Scan for the cell matching the given text and deliver its (X, Y) coordinate at center. 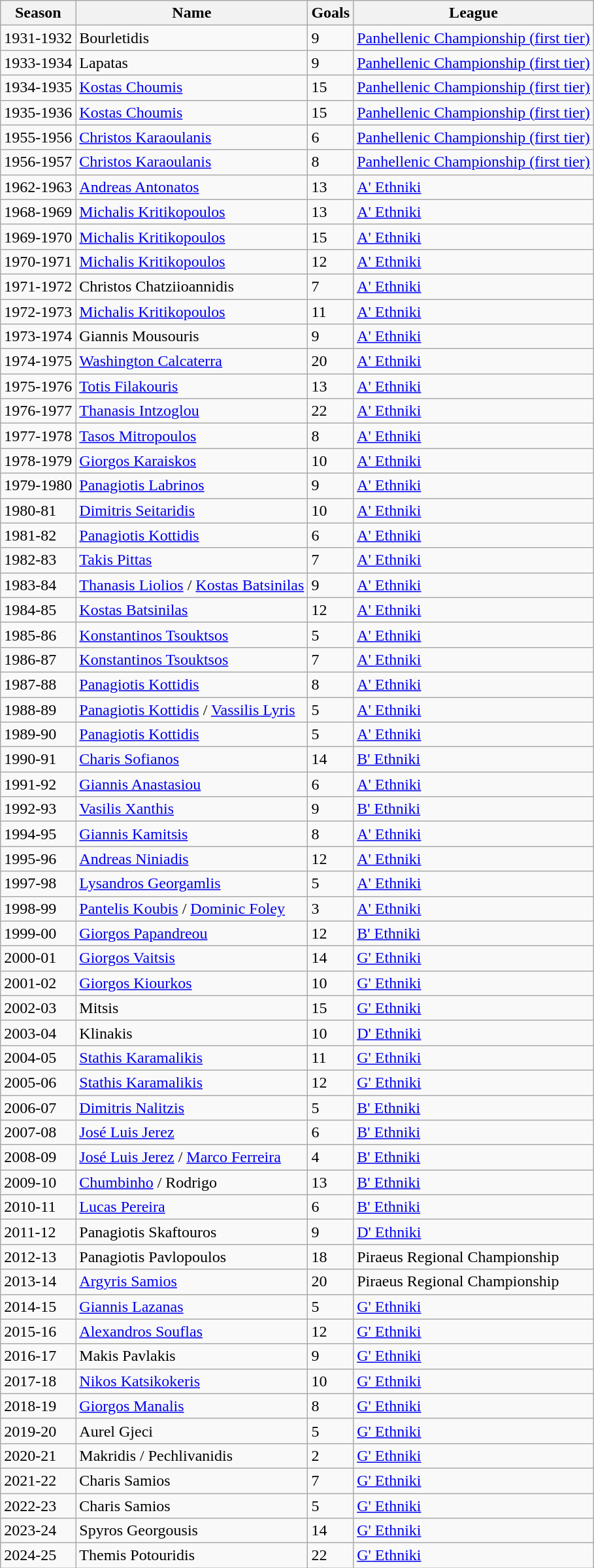
2013-14 (38, 1282)
1988-89 (38, 709)
Panagiotis Pavlopoulos (192, 1257)
Giorgos Manalis (192, 1406)
Chumbinho / Rodrigo (192, 1182)
Klinakis (192, 1033)
Pantelis Koubis / Dominic Foley (192, 909)
2005-06 (38, 1082)
3 (331, 909)
2007-08 (38, 1133)
2009-10 (38, 1182)
1974-1975 (38, 361)
1986-87 (38, 659)
Giannis Mousouris (192, 337)
Giorgos Vaitsis (192, 958)
Makis Pavlakis (192, 1356)
2020-21 (38, 1456)
2006-07 (38, 1108)
Giorgos Kiourkos (192, 983)
1997-98 (38, 884)
18 (331, 1257)
2023-24 (38, 1531)
Totis Filakouris (192, 386)
1983-84 (38, 585)
Season (38, 13)
2017-18 (38, 1381)
1962-1963 (38, 187)
1980-81 (38, 510)
1978-1979 (38, 461)
Kostas Batsinilas (192, 610)
Giannis Lazanas (192, 1307)
1976-1977 (38, 411)
1935-1936 (38, 112)
1994-95 (38, 834)
José Luis Jerez (192, 1133)
Andreas Niniadis (192, 859)
2015-16 (38, 1331)
1992-93 (38, 809)
Themis Potouridis (192, 1556)
1989-90 (38, 735)
1975-1976 (38, 386)
Lucas Pereira (192, 1207)
Makridis / Pechlivanidis (192, 1456)
Giannis Kamitsis (192, 834)
1977-1978 (38, 436)
1955-1956 (38, 137)
Thanasis Intzoglou (192, 411)
2003-04 (38, 1033)
Argyris Samios (192, 1282)
Alexandros Souflas (192, 1331)
Aurel Gjeci (192, 1431)
2024-25 (38, 1556)
Washington Calcaterra (192, 361)
1931-1932 (38, 38)
Nikos Katsikokeris (192, 1381)
Giorgos Papandreou (192, 933)
1990-91 (38, 759)
2014-15 (38, 1307)
Panagiotis Kottidis / Vassilis Lyris (192, 709)
2022-23 (38, 1505)
José Luis Jerez / Marco Ferreira (192, 1158)
Vasilis Xanthis (192, 809)
4 (331, 1158)
1971-1972 (38, 286)
Panagiotis Labrinos (192, 486)
Lapatas (192, 63)
1984-85 (38, 610)
Tasos Mitropoulos (192, 436)
1972-1973 (38, 312)
1968-1969 (38, 212)
2002-03 (38, 1008)
1995-96 (38, 859)
Andreas Antonatos (192, 187)
1991-92 (38, 784)
2018-19 (38, 1406)
1934-1935 (38, 88)
Christos Chatziioannidis (192, 286)
Lysandros Georgamlis (192, 884)
1933-1934 (38, 63)
1998-99 (38, 909)
1985-86 (38, 635)
1982-83 (38, 560)
1981-82 (38, 535)
1979-1980 (38, 486)
Panagiotis Skaftouros (192, 1232)
2001-02 (38, 983)
2019-20 (38, 1431)
Dimitris Nalitzis (192, 1108)
2011-12 (38, 1232)
2016-17 (38, 1356)
League (474, 13)
1969-1970 (38, 237)
2 (331, 1456)
2004-05 (38, 1058)
Dimitris Seitaridis (192, 510)
Giannis Anastasiou (192, 784)
Name (192, 13)
Spyros Georgousis (192, 1531)
2008-09 (38, 1158)
Bourletidis (192, 38)
1970-1971 (38, 261)
Goals (331, 13)
1956-1957 (38, 162)
Thanasis Liolios / Kostas Batsinilas (192, 585)
Giorgos Karaiskos (192, 461)
2010-11 (38, 1207)
1999-00 (38, 933)
2000-01 (38, 958)
2012-13 (38, 1257)
Mitsis (192, 1008)
1987-88 (38, 684)
1973-1974 (38, 337)
Charis Sofianos (192, 759)
Takis Pittas (192, 560)
2021-22 (38, 1480)
